From the cell containing the given text, extract its center point as (X, Y) coordinate. 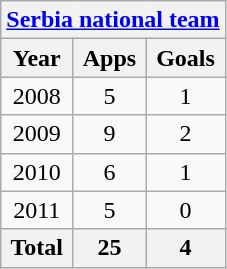
25 (110, 248)
Apps (110, 58)
Serbia national team (113, 20)
2011 (37, 210)
2 (186, 134)
6 (110, 172)
2008 (37, 96)
9 (110, 134)
Year (37, 58)
Total (37, 248)
0 (186, 210)
2009 (37, 134)
Goals (186, 58)
4 (186, 248)
2010 (37, 172)
